Pinpoint the cell where the given text exists, returning its [X, Y] midpoint coordinate. 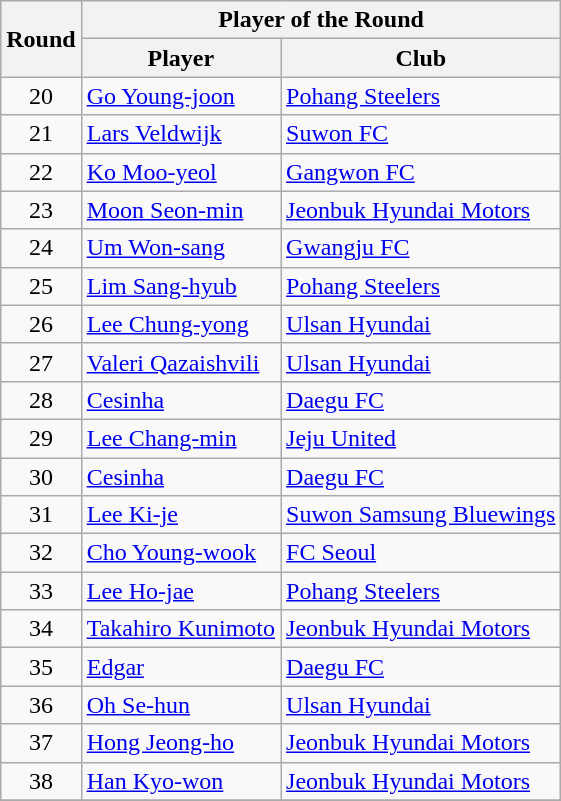
FC Seoul [421, 553]
Go Young-joon [180, 96]
21 [41, 134]
Lee Ki-je [180, 515]
34 [41, 629]
20 [41, 96]
30 [41, 477]
Player [180, 58]
33 [41, 591]
Moon Seon-min [180, 210]
Lee Chung-yong [180, 324]
37 [41, 743]
Player of the Round [321, 20]
27 [41, 362]
Oh Se-hun [180, 705]
25 [41, 286]
Jeju United [421, 438]
28 [41, 400]
26 [41, 324]
Um Won-sang [180, 248]
Lee Chang-min [180, 438]
36 [41, 705]
Suwon FC [421, 134]
Club [421, 58]
23 [41, 210]
Edgar [180, 667]
Round [41, 39]
Han Kyo-won [180, 781]
Gwangju FC [421, 248]
38 [41, 781]
29 [41, 438]
Suwon Samsung Bluewings [421, 515]
31 [41, 515]
Lee Ho-jae [180, 591]
Lars Veldwijk [180, 134]
32 [41, 553]
Takahiro Kunimoto [180, 629]
Valeri Qazaishvili [180, 362]
35 [41, 667]
Hong Jeong-ho [180, 743]
Gangwon FC [421, 172]
22 [41, 172]
Lim Sang-hyub [180, 286]
Cho Young-wook [180, 553]
Ko Moo-yeol [180, 172]
24 [41, 248]
